For the text-containing cell, return its midpoint in (x, y) coordinate format. 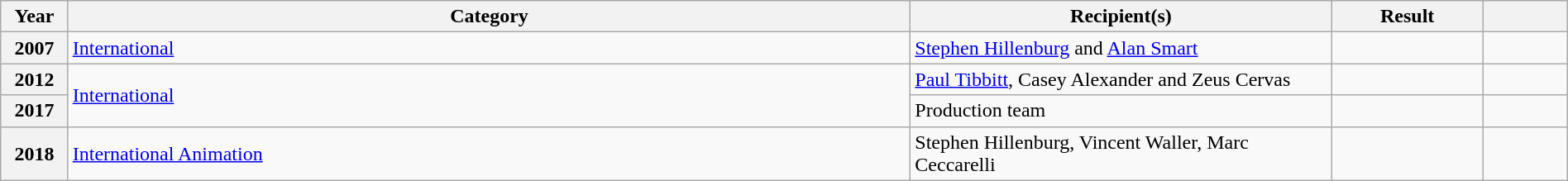
Stephen Hillenburg, Vincent Waller, Marc Ceccarelli (1121, 154)
2007 (35, 48)
Paul Tibbitt, Casey Alexander and Zeus Cervas (1121, 79)
International Animation (490, 154)
2017 (35, 111)
Result (1408, 17)
Production team (1121, 111)
Year (35, 17)
Recipient(s) (1121, 17)
Stephen Hillenburg and Alan Smart (1121, 48)
2018 (35, 154)
2012 (35, 79)
Category (490, 17)
